Return the [x, y] coordinate for the center point of the cell that contains the specified text.  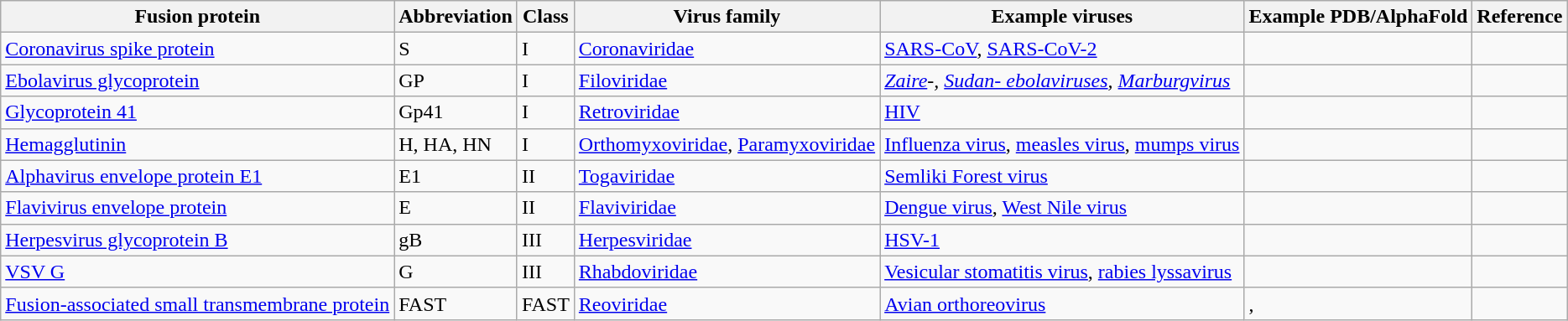
H, HA, HN [456, 144]
Fusion protein [198, 17]
Herpesvirus glycoprotein B [198, 240]
Semliki Forest virus [1062, 176]
Reoviridae [727, 303]
E [456, 208]
Filoviridae [727, 80]
S [456, 49]
Rhabdoviridae [727, 272]
Retroviridae [727, 112]
Reference [1520, 17]
Glycoprotein 41 [198, 112]
, [1358, 303]
Dengue virus, West Nile virus [1062, 208]
E1 [456, 176]
Zaire-, Sudan- ebolaviruses, Marburgvirus [1062, 80]
SARS-CoV, SARS-CoV-2 [1062, 49]
Class [545, 17]
Ebolavirus glycoprotein [198, 80]
Gp41 [456, 112]
Example viruses [1062, 17]
Herpesviridae [727, 240]
VSV G [198, 272]
Avian orthoreovirus [1062, 303]
Coronavirus spike protein [198, 49]
GP [456, 80]
Alphavirus envelope protein E1 [198, 176]
Flavivirus envelope protein [198, 208]
Example PDB/AlphaFold [1358, 17]
G [456, 272]
Abbreviation [456, 17]
Hemagglutinin [198, 144]
HSV-1 [1062, 240]
HIV [1062, 112]
Vesicular stomatitis virus, rabies lyssavirus [1062, 272]
Virus family [727, 17]
Coronaviridae [727, 49]
Flaviviridae [727, 208]
Orthomyxoviridae, Paramyxoviridae [727, 144]
Influenza virus, measles virus, mumps virus [1062, 144]
Fusion-associated small transmembrane protein [198, 303]
Togaviridae [727, 176]
gB [456, 240]
